Return the [x, y] coordinate for the center point of the cell that contains the specified text.  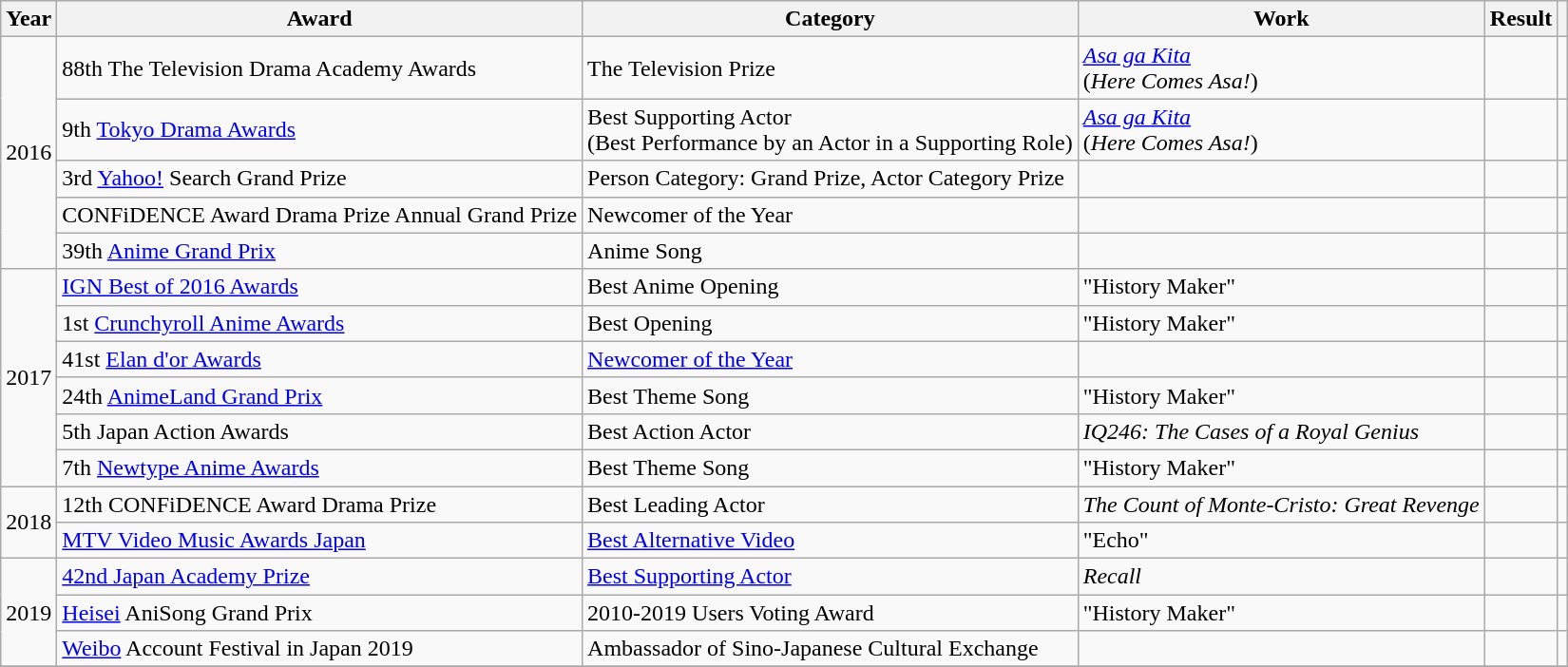
3rd Yahoo! Search Grand Prize [319, 179]
Ambassador of Sino-Japanese Cultural Exchange [831, 649]
Weibo Account Festival in Japan 2019 [319, 649]
1st Crunchyroll Anime Awards [319, 323]
The Count of Monte-Cristo: Great Revenge [1281, 505]
Award [319, 19]
IQ246: The Cases of a Royal Genius [1281, 431]
Heisei AniSong Grand Prix [319, 613]
Best Action Actor [831, 431]
The Television Prize [831, 68]
Best Supporting Actor(Best Performance by an Actor in a Supporting Role) [831, 129]
7th Newtype Anime Awards [319, 467]
Best Alternative Video [831, 541]
"Echo" [1281, 541]
MTV Video Music Awards Japan [319, 541]
Best Leading Actor [831, 505]
42nd Japan Academy Prize [319, 577]
2018 [29, 523]
2017 [29, 377]
CONFiDENCE Award Drama Prize Annual Grand Prize [319, 215]
IGN Best of 2016 Awards [319, 287]
39th Anime Grand Prix [319, 251]
Work [1281, 19]
Year [29, 19]
Category [831, 19]
24th AnimeLand Grand Prix [319, 395]
5th Japan Action Awards [319, 431]
Anime Song [831, 251]
Recall [1281, 577]
Best Anime Opening [831, 287]
12th CONFiDENCE Award Drama Prize [319, 505]
2019 [29, 613]
Best Opening [831, 323]
2016 [29, 153]
Best Supporting Actor [831, 577]
41st Elan d'or Awards [319, 359]
2010-2019 Users Voting Award [831, 613]
88th The Television Drama Academy Awards [319, 68]
9th Tokyo Drama Awards [319, 129]
Result [1520, 19]
Person Category: Grand Prize, Actor Category Prize [831, 179]
